Search for the cell housing the specified text and yield its [x, y] center coordinate. 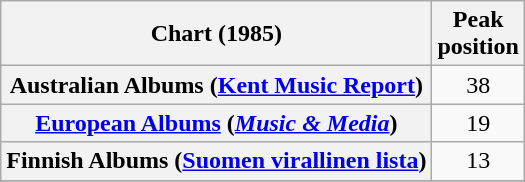
European Albums (Music & Media) [216, 123]
Finnish Albums (Suomen virallinen lista) [216, 161]
13 [478, 161]
38 [478, 85]
Chart (1985) [216, 34]
Peakposition [478, 34]
Australian Albums (Kent Music Report) [216, 85]
19 [478, 123]
